Determine the (x, y) coordinate at the center of the cell enclosing the given text.  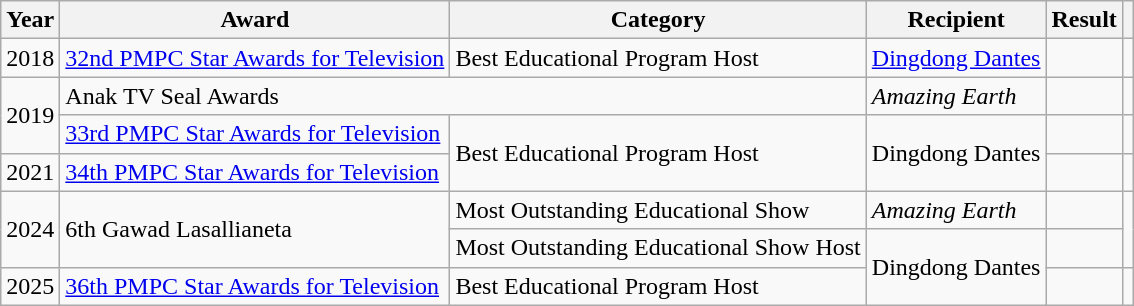
2021 (30, 172)
Result (1084, 20)
6th Gawad Lasallianeta (255, 229)
2018 (30, 58)
Award (255, 20)
Most Outstanding Educational Show (658, 210)
Most Outstanding Educational Show Host (658, 248)
33rd PMPC Star Awards for Television (255, 134)
Anak TV Seal Awards (463, 96)
Category (658, 20)
Recipient (956, 20)
2024 (30, 229)
34th PMPC Star Awards for Television (255, 172)
2025 (30, 286)
32nd PMPC Star Awards for Television (255, 58)
2019 (30, 115)
36th PMPC Star Awards for Television (255, 286)
Year (30, 20)
